Return the (X, Y) coordinate for the center point of the cell that contains the specified text.  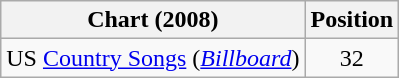
Position (352, 20)
32 (352, 58)
US Country Songs (Billboard) (153, 58)
Chart (2008) (153, 20)
